Capture the cell that displays the provided text and extract its (X, Y) central coordinate. 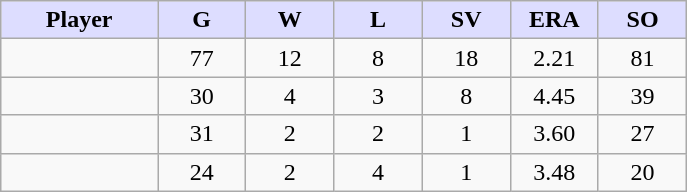
81 (642, 58)
31 (202, 134)
30 (202, 96)
20 (642, 172)
4.45 (554, 96)
W (290, 20)
G (202, 20)
L (378, 20)
Player (80, 20)
77 (202, 58)
2.21 (554, 58)
39 (642, 96)
12 (290, 58)
18 (466, 58)
ERA (554, 20)
27 (642, 134)
SV (466, 20)
3 (378, 96)
3.48 (554, 172)
SO (642, 20)
3.60 (554, 134)
24 (202, 172)
